Locate the cell with the specified text and output its [x, y] center coordinate. 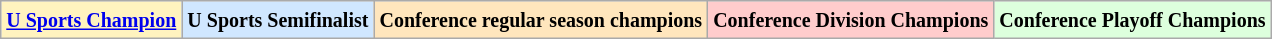
Conference Playoff Champions [1132, 20]
Conference Division Champions [851, 20]
U Sports Semifinalist [278, 20]
Conference regular season champions [541, 20]
U Sports Champion [92, 20]
